Return [x, y] of the center of cell containing provided text 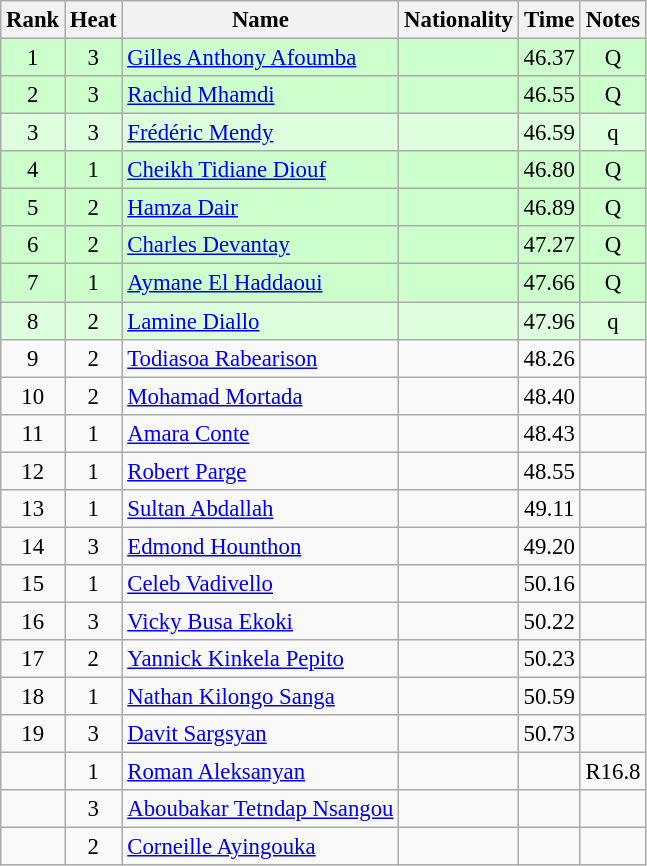
7 [33, 283]
11 [33, 433]
Roman Aleksanyan [260, 772]
17 [33, 659]
Corneille Ayingouka [260, 847]
49.20 [549, 546]
Notes [613, 20]
Charles Devantay [260, 245]
Frédéric Mendy [260, 133]
47.66 [549, 283]
12 [33, 471]
18 [33, 697]
Heat [94, 20]
Robert Parge [260, 471]
Mohamad Mortada [260, 396]
47.96 [549, 321]
Time [549, 20]
Yannick Kinkela Pepito [260, 659]
4 [33, 170]
9 [33, 358]
16 [33, 621]
Rank [33, 20]
10 [33, 396]
Edmond Hounthon [260, 546]
46.80 [549, 170]
Lamine Diallo [260, 321]
Rachid Mhamdi [260, 95]
50.23 [549, 659]
15 [33, 584]
Nationality [458, 20]
50.73 [549, 734]
46.37 [549, 58]
6 [33, 245]
Name [260, 20]
19 [33, 734]
R16.8 [613, 772]
Aymane El Haddaoui [260, 283]
48.26 [549, 358]
Celeb Vadivello [260, 584]
13 [33, 509]
Nathan Kilongo Sanga [260, 697]
46.89 [549, 208]
50.59 [549, 697]
47.27 [549, 245]
Davit Sargsyan [260, 734]
Sultan Abdallah [260, 509]
48.55 [549, 471]
50.22 [549, 621]
50.16 [549, 584]
Gilles Anthony Afoumba [260, 58]
14 [33, 546]
Todiasoa Rabearison [260, 358]
46.55 [549, 95]
48.43 [549, 433]
Vicky Busa Ekoki [260, 621]
5 [33, 208]
Amara Conte [260, 433]
48.40 [549, 396]
8 [33, 321]
Cheikh Tidiane Diouf [260, 170]
Aboubakar Tetndap Nsangou [260, 809]
46.59 [549, 133]
Hamza Dair [260, 208]
49.11 [549, 509]
